Return (x, y) of the center of cell containing provided text 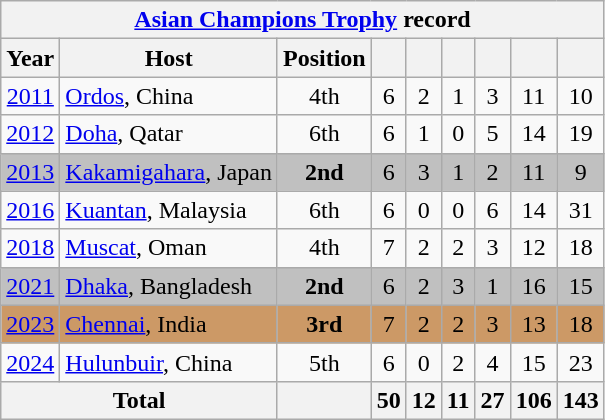
16 (534, 286)
Position (324, 58)
2012 (30, 134)
Chennai, India (169, 324)
Kakamigahara, Japan (169, 172)
19 (580, 134)
Doha, Qatar (169, 134)
2011 (30, 96)
Muscat, Oman (169, 248)
Dhaka, Bangladesh (169, 286)
2018 (30, 248)
31 (580, 210)
Year (30, 58)
2016 (30, 210)
10 (580, 96)
Total (140, 400)
Kuantan, Malaysia (169, 210)
2021 (30, 286)
9 (580, 172)
Hulunbuir, China (169, 362)
5 (492, 134)
Host (169, 58)
27 (492, 400)
106 (534, 400)
2024 (30, 362)
13 (534, 324)
23 (580, 362)
2023 (30, 324)
3rd (324, 324)
143 (580, 400)
4 (492, 362)
50 (388, 400)
Asian Champions Trophy record (303, 20)
5th (324, 362)
2013 (30, 172)
Ordos, China (169, 96)
